Scan for the cell matching the given text and deliver its (x, y) coordinate at center. 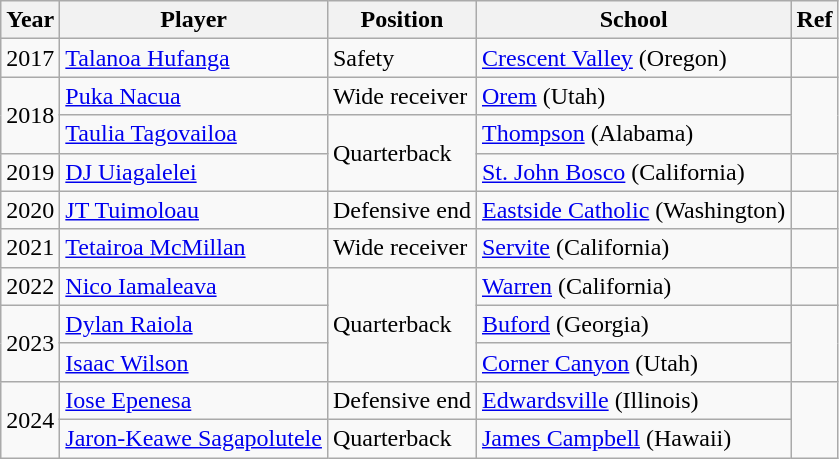
2021 (30, 248)
2017 (30, 58)
2024 (30, 419)
Taulia Tagovailoa (194, 134)
Talanoa Hufanga (194, 58)
Jaron-Keawe Sagapolutele (194, 438)
2022 (30, 286)
Tetairoa McMillan (194, 248)
Year (30, 20)
Dylan Raiola (194, 324)
Crescent Valley (Oregon) (633, 58)
DJ Uiagalelei (194, 172)
James Campbell (Hawaii) (633, 438)
Position (402, 20)
Thompson (Alabama) (633, 134)
Iose Epenesa (194, 400)
Nico Iamaleava (194, 286)
Ref (814, 20)
Eastside Catholic (Washington) (633, 210)
Buford (Georgia) (633, 324)
2019 (30, 172)
2020 (30, 210)
Safety (402, 58)
Player (194, 20)
Orem (Utah) (633, 96)
Warren (California) (633, 286)
St. John Bosco (California) (633, 172)
Isaac Wilson (194, 362)
Edwardsville (Illinois) (633, 400)
Servite (California) (633, 248)
Puka Nacua (194, 96)
2023 (30, 343)
2018 (30, 115)
School (633, 20)
Corner Canyon (Utah) (633, 362)
JT Tuimoloau (194, 210)
